Determine the [X, Y] coordinate at the center of the cell enclosing the given text.  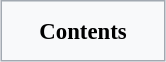
Contents [84, 31]
